Return the [x, y] coordinate for the center point of the cell that contains the specified text.  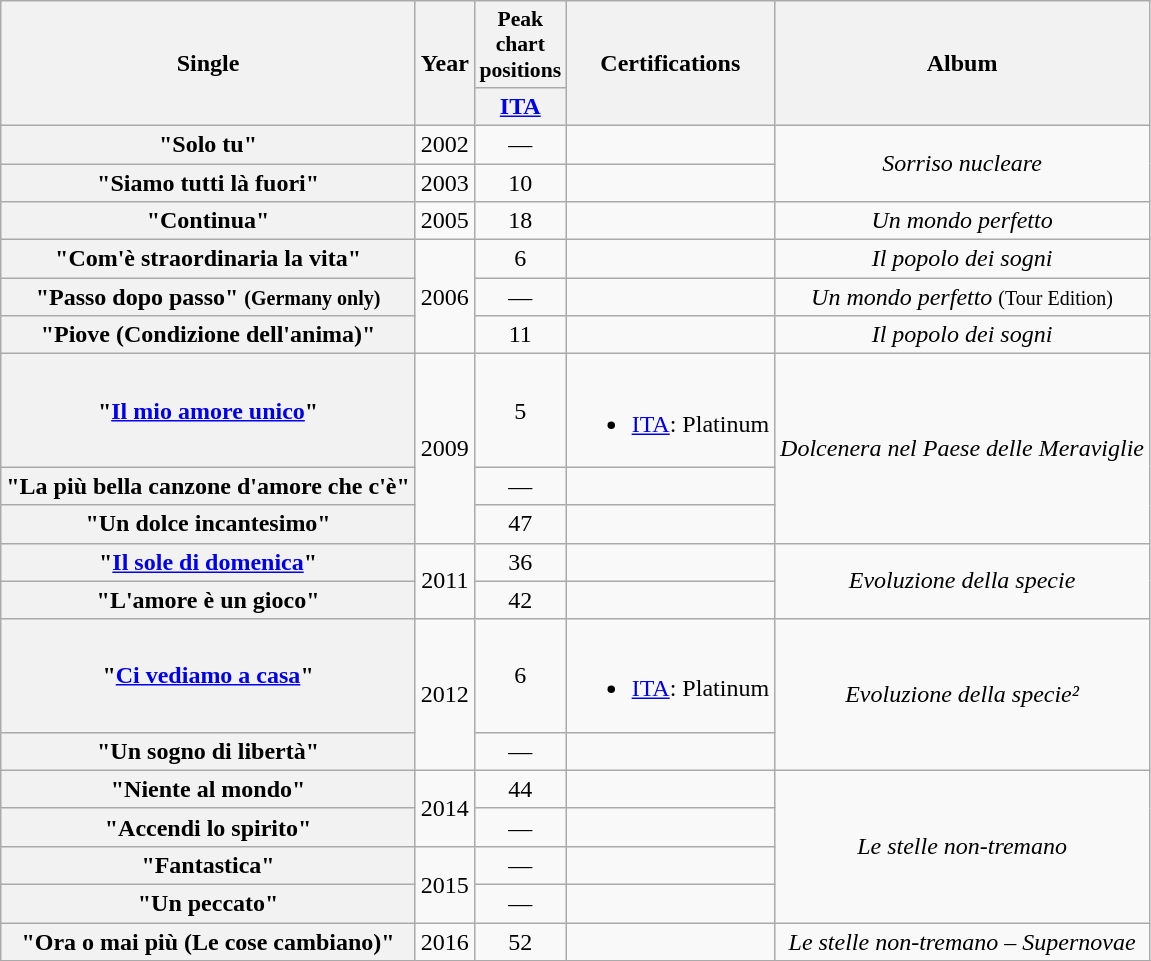
Un mondo perfetto [962, 221]
Le stelle non-tremano [962, 846]
"Un dolce incantesimo" [208, 524]
Year [444, 64]
"Passo dopo passo" (Germany only) [208, 297]
Single [208, 64]
Album [962, 64]
Un mondo perfetto (Tour Edition) [962, 297]
18 [520, 221]
2009 [444, 448]
Evoluzione della specie [962, 581]
2016 [444, 941]
"Accendi lo spirito" [208, 827]
Le stelle non-tremano – Supernovae [962, 941]
"Ci vediamo a casa" [208, 676]
"Un peccato" [208, 903]
"Il mio amore unico" [208, 410]
2006 [444, 297]
5 [520, 410]
47 [520, 524]
"Continua" [208, 221]
"L'amore è un gioco" [208, 600]
10 [520, 183]
2011 [444, 581]
"Piove (Condizione dell'anima)" [208, 335]
Certifications [670, 64]
42 [520, 600]
Evoluzione della specie² [962, 694]
36 [520, 562]
2015 [444, 884]
2002 [444, 144]
"Niente al mondo" [208, 789]
"Siamo tutti là fuori" [208, 183]
"Un sogno di libertà" [208, 751]
Peak chartpositions [520, 44]
"Il sole di domenica" [208, 562]
"Com'è straordinaria la vita" [208, 259]
ITA [520, 106]
2014 [444, 808]
2005 [444, 221]
44 [520, 789]
"Solo tu" [208, 144]
11 [520, 335]
52 [520, 941]
Dolcenera nel Paese delle Meraviglie [962, 448]
2003 [444, 183]
"Fantastica" [208, 865]
"La più bella canzone d'amore che c'è" [208, 486]
"Ora o mai più (Le cose cambiano)" [208, 941]
Sorriso nucleare [962, 163]
2012 [444, 694]
